Locate the cell with the specified text and output its (X, Y) center coordinate. 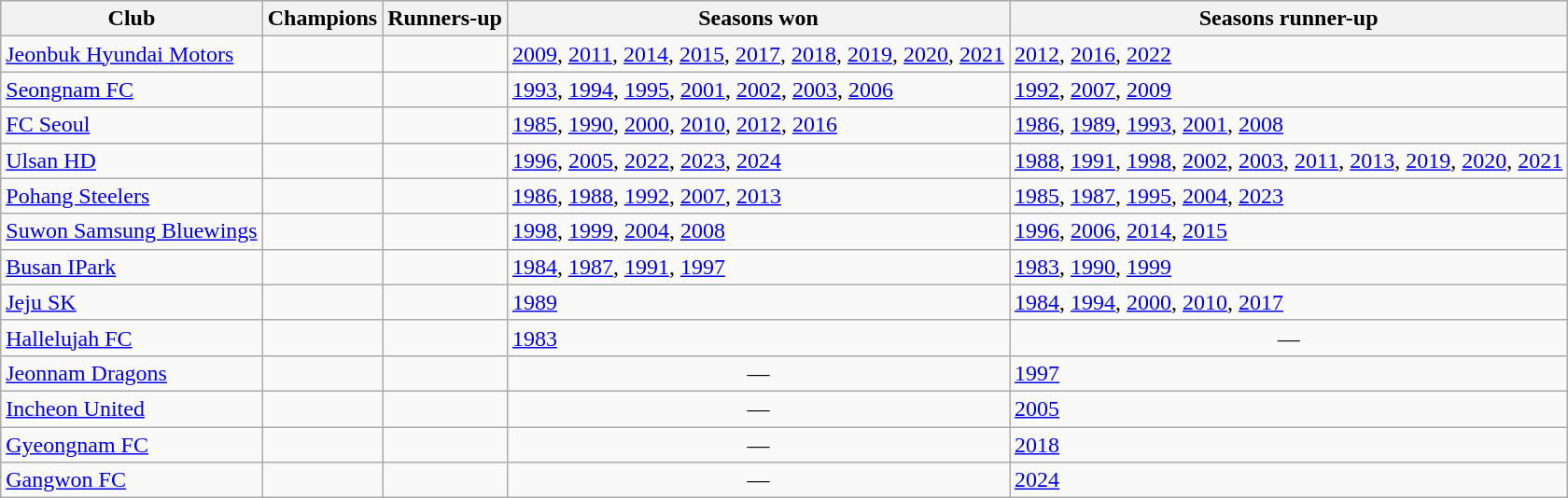
1983, 1990, 1999 (1289, 267)
1998, 1999, 2004, 2008 (758, 231)
Busan IPark (132, 267)
1984, 1994, 2000, 2010, 2017 (1289, 302)
1988, 1991, 1998, 2002, 2003, 2011, 2013, 2019, 2020, 2021 (1289, 160)
Gangwon FC (132, 480)
Pohang Steelers (132, 196)
Jeonbuk Hyundai Motors (132, 54)
Runners-up (445, 19)
1983 (758, 338)
Seasons runner-up (1289, 19)
Gyeongnam FC (132, 445)
Suwon Samsung Bluewings (132, 231)
FC Seoul (132, 125)
1992, 2007, 2009 (1289, 90)
1996, 2005, 2022, 2023, 2024 (758, 160)
1985, 1990, 2000, 2010, 2012, 2016 (758, 125)
1986, 1988, 1992, 2007, 2013 (758, 196)
1996, 2006, 2014, 2015 (1289, 231)
1986, 1989, 1993, 2001, 2008 (1289, 125)
1984, 1987, 1991, 1997 (758, 267)
2024 (1289, 480)
Jeonnam Dragons (132, 373)
Seongnam FC (132, 90)
2018 (1289, 445)
1993, 1994, 1995, 2001, 2002, 2003, 2006 (758, 90)
Jeju SK (132, 302)
Champions (322, 19)
2005 (1289, 408)
1989 (758, 302)
Hallelujah FC (132, 338)
2009, 2011, 2014, 2015, 2017, 2018, 2019, 2020, 2021 (758, 54)
Incheon United (132, 408)
1985, 1987, 1995, 2004, 2023 (1289, 196)
Club (132, 19)
1997 (1289, 373)
2012, 2016, 2022 (1289, 54)
Ulsan HD (132, 160)
Seasons won (758, 19)
